Determine the [X, Y] coordinate at the center of the cell enclosing the given text.  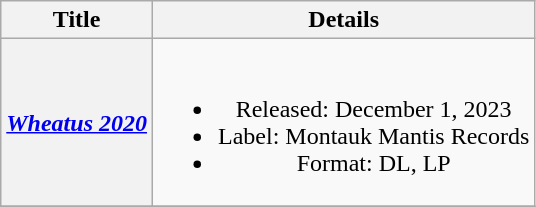
Wheatus 2020 [77, 122]
Title [77, 20]
Details [344, 20]
Released: December 1, 2023Label: Montauk Mantis RecordsFormat: DL, LP [344, 122]
